Determine the [X, Y] coordinate at the center of the cell enclosing the given text.  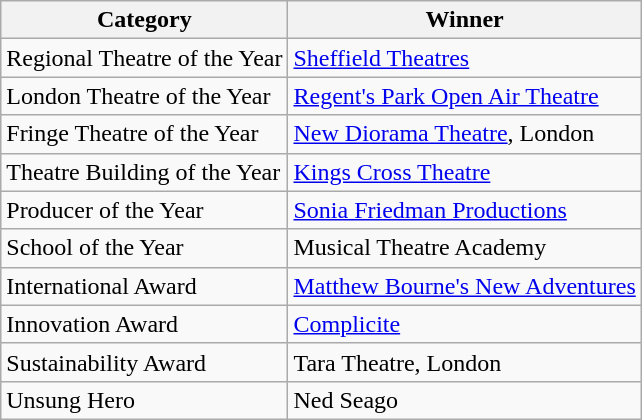
Sheffield Theatres [464, 58]
Fringe Theatre of the Year [144, 134]
International Award [144, 286]
Innovation Award [144, 324]
Category [144, 20]
Kings Cross Theatre [464, 172]
London Theatre of the Year [144, 96]
Tara Theatre, London [464, 362]
Sonia Friedman Productions [464, 210]
Unsung Hero [144, 400]
New Diorama Theatre, London [464, 134]
Ned Seago [464, 400]
Theatre Building of the Year [144, 172]
Regional Theatre of the Year [144, 58]
School of the Year [144, 248]
Winner [464, 20]
Musical Theatre Academy [464, 248]
Matthew Bourne's New Adventures [464, 286]
Complicite [464, 324]
Sustainability Award [144, 362]
Producer of the Year [144, 210]
Regent's Park Open Air Theatre [464, 96]
